Provide the (x, y) coordinate of the cell's center where the given text is located.  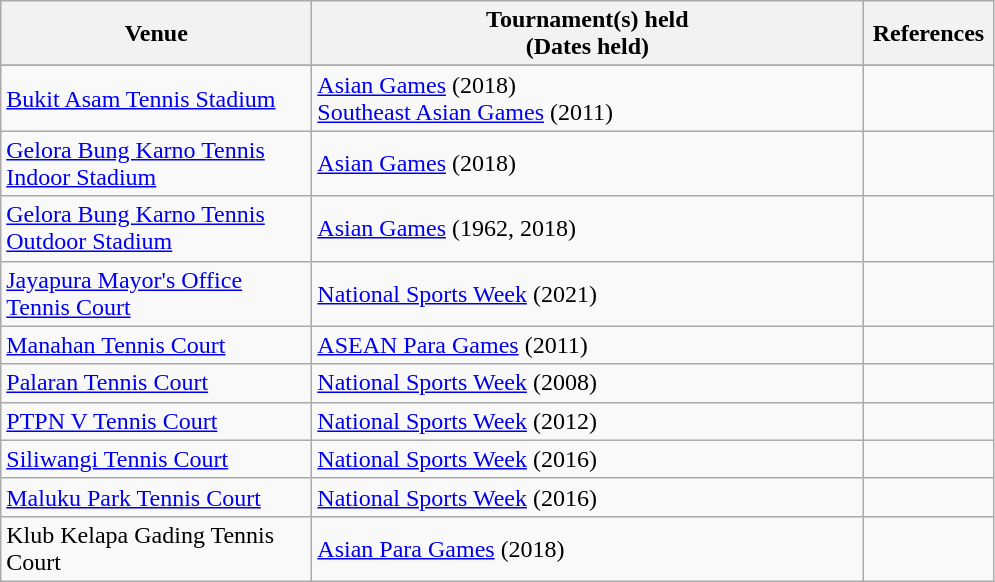
National Sports Week (2012) (588, 421)
Palaran Tennis Court (156, 383)
Asian Para Games (2018) (588, 548)
Gelora Bung Karno Tennis Outdoor Stadium (156, 228)
National Sports Week (2008) (588, 383)
Asian Games (2018) (588, 164)
Jayapura Mayor's Office Tennis Court (156, 294)
Asian Games (2018)Southeast Asian Games (2011) (588, 98)
Klub Kelapa Gading Tennis Court (156, 548)
Gelora Bung Karno Tennis Indoor Stadium (156, 164)
Asian Games (1962, 2018) (588, 228)
Manahan Tennis Court (156, 345)
Venue (156, 34)
Maluku Park Tennis Court (156, 497)
References (928, 34)
ASEAN Para Games (2011) (588, 345)
Tournament(s) held(Dates held) (588, 34)
Siliwangi Tennis Court (156, 459)
PTPN V Tennis Court (156, 421)
National Sports Week (2021) (588, 294)
Bukit Asam Tennis Stadium (156, 98)
